From the cell containing the given text, extract its center point as [X, Y] coordinate. 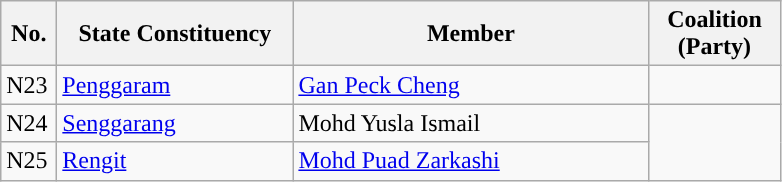
Senggarang [175, 123]
Rengit [175, 161]
State Constituency [175, 34]
Mohd Puad Zarkashi [471, 161]
N23 [29, 85]
Mohd Yusla Ismail [471, 123]
Coalition (Party) [714, 34]
No. [29, 34]
Member [471, 34]
N25 [29, 161]
N24 [29, 123]
Gan Peck Cheng [471, 85]
Penggaram [175, 85]
